Extract the (x, y) coordinate from the center of the cell holding the provided text.  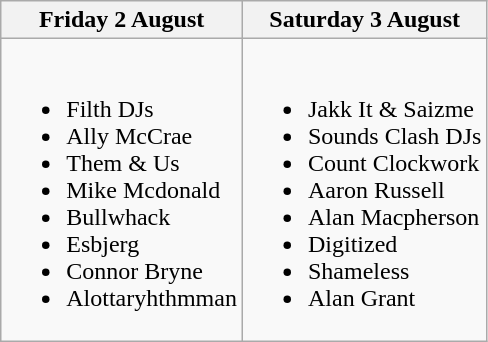
Saturday 3 August (364, 20)
Filth DJsAlly McCraeThem & UsMike McdonaldBullwhackEsbjergConnor BryneAlottaryhthmman (122, 190)
Jakk It & SaizmeSounds Clash DJsCount ClockworkAaron RussellAlan MacphersonDigitizedShamelessAlan Grant (364, 190)
Friday 2 August (122, 20)
